Determine the (x, y) coordinate at the center of the cell enclosing the given text.  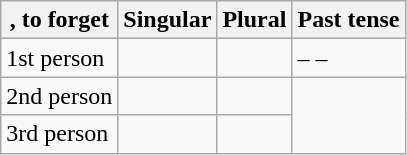
Singular (168, 20)
2nd person (60, 96)
, to forget (60, 20)
3rd person (60, 134)
– – (348, 58)
Plural (254, 20)
1st person (60, 58)
Past tense (348, 20)
